Find where the given text appears and provide that cell's center as [X, Y] coordinate. 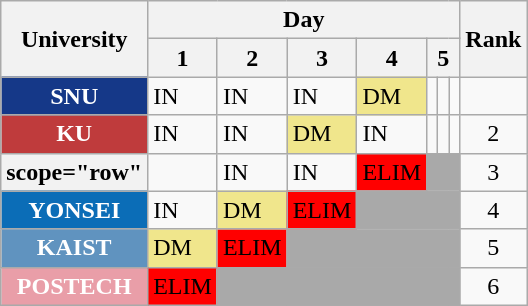
University [74, 39]
Rank [494, 39]
KU [74, 134]
scope="row" [74, 172]
Day [304, 20]
KAIST [74, 248]
SNU [74, 96]
6 [494, 286]
YONSEI [74, 210]
1 [183, 58]
POSTECH [74, 286]
